Identify which cell holds the provided text, then report its [X, Y] central coordinate. 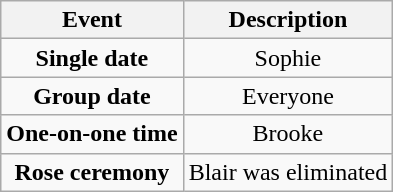
Rose ceremony [92, 172]
One-on-one time [92, 134]
Group date [92, 96]
Event [92, 20]
Everyone [288, 96]
Blair was eliminated [288, 172]
Single date [92, 58]
Brooke [288, 134]
Sophie [288, 58]
Description [288, 20]
